Return (X, Y) of the center of cell containing provided text 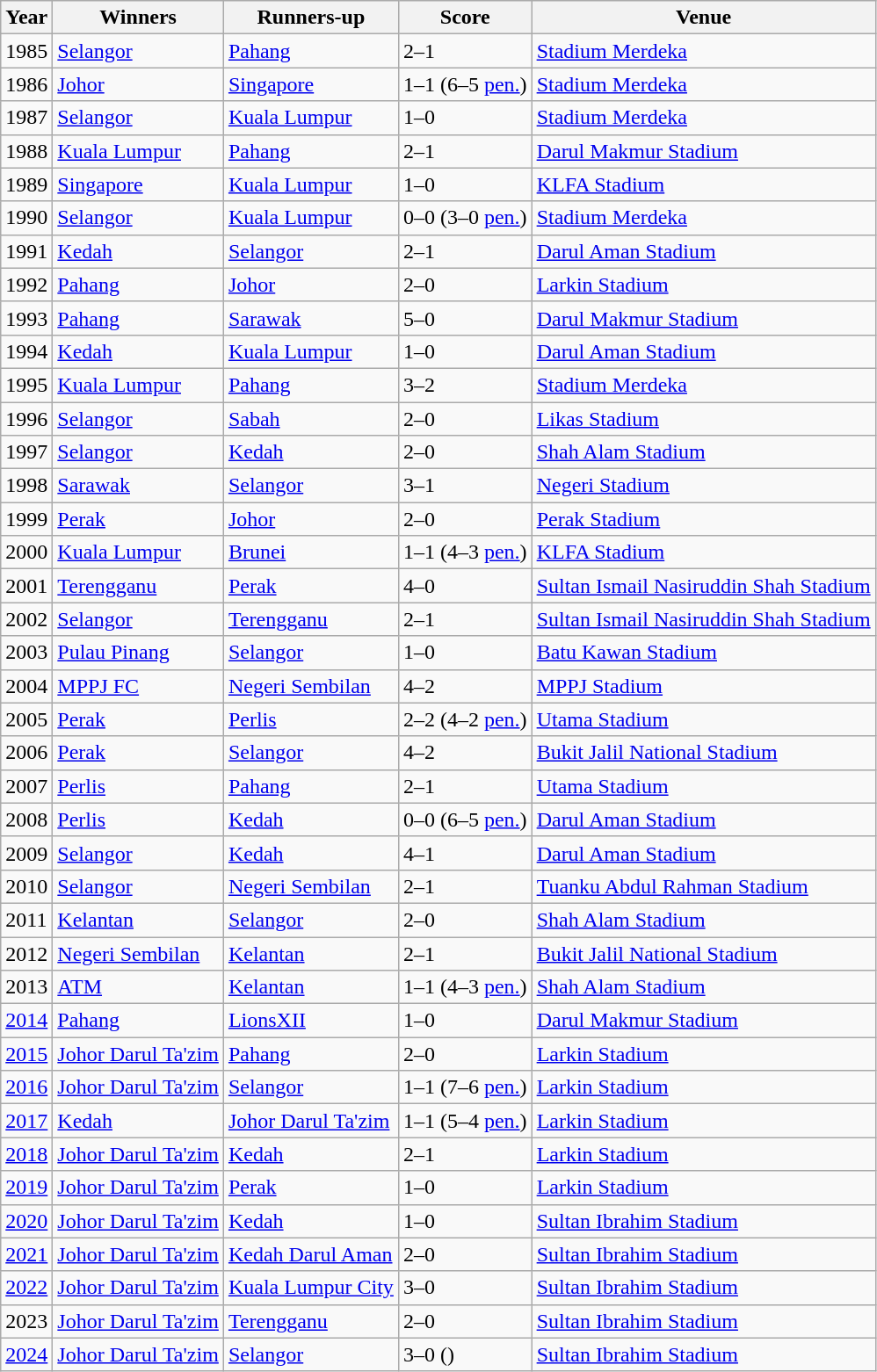
2015 (26, 1054)
3–2 (465, 385)
Winners (139, 18)
2006 (26, 753)
Runners-up (311, 18)
2004 (26, 686)
1991 (26, 251)
1993 (26, 318)
2008 (26, 820)
2019 (26, 1188)
1992 (26, 285)
Kedah Darul Aman (311, 1254)
2023 (26, 1321)
1985 (26, 51)
2021 (26, 1254)
1996 (26, 419)
2016 (26, 1087)
2001 (26, 586)
Negeri Stadium (703, 486)
2012 (26, 953)
Tuanku Abdul Rahman Stadium (703, 886)
2005 (26, 719)
2010 (26, 886)
2018 (26, 1154)
2007 (26, 786)
Venue (703, 18)
LionsXII (311, 1021)
Pulau Pinang (139, 653)
2009 (26, 853)
3–0 (465, 1288)
3–1 (465, 486)
Likas Stadium (703, 419)
Score (465, 18)
Kuala Lumpur City (311, 1288)
1–1 (5–4 pen.) (465, 1121)
1995 (26, 385)
1990 (26, 218)
5–0 (465, 318)
MPPJ FC (139, 686)
1994 (26, 351)
1–1 (7–6 pen.) (465, 1087)
Brunei (311, 552)
Year (26, 18)
2020 (26, 1221)
2013 (26, 987)
1997 (26, 452)
1989 (26, 184)
2–2 (4–2 pen.) (465, 719)
3–0 () (465, 1354)
0–0 (3–0 pen.) (465, 218)
2003 (26, 653)
2002 (26, 619)
0–0 (6–5 pen.) (465, 820)
1999 (26, 519)
1988 (26, 151)
Sabah (311, 419)
ATM (139, 987)
1986 (26, 84)
2022 (26, 1288)
2014 (26, 1021)
4–1 (465, 853)
2011 (26, 920)
1998 (26, 486)
2000 (26, 552)
Batu Kawan Stadium (703, 653)
2024 (26, 1354)
MPPJ Stadium (703, 686)
4–0 (465, 586)
Perak Stadium (703, 519)
2017 (26, 1121)
1987 (26, 118)
1–1 (6–5 pen.) (465, 84)
